Pinpoint the cell where the given text exists, returning its [x, y] midpoint coordinate. 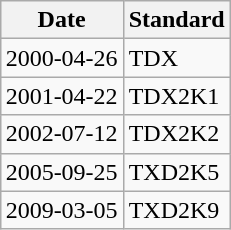
2001-04-22 [62, 96]
TXD2K9 [176, 210]
Date [62, 20]
2002-07-12 [62, 134]
Standard [176, 20]
2009-03-05 [62, 210]
TDX2K1 [176, 96]
2005-09-25 [62, 172]
2000-04-26 [62, 58]
TDX2K2 [176, 134]
TDX [176, 58]
TXD2K5 [176, 172]
